Output the [X, Y] coordinate of the center of the cell containing the given text.  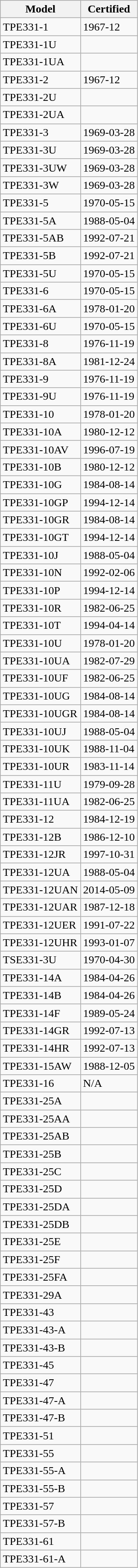
TPE331-45 [41, 1365]
TPE331-25AB [41, 1136]
TPE331-5U [41, 273]
TPE331-61-A [41, 1559]
TPE331-10GT [41, 538]
1996-07-19 [109, 449]
TPE331-43-B [41, 1348]
TPE331-12UHR [41, 942]
TPE331-8A [41, 361]
TPE331-1U [41, 44]
TPE331-11UA [41, 802]
TPE331-9U [41, 397]
TPE331-2 [41, 80]
TPE331-10U [41, 643]
TPE331-3U [41, 150]
1988-11-04 [109, 749]
TPE331-10GR [41, 520]
1997-10-31 [109, 855]
TSE331-3U [41, 960]
1982-07-29 [109, 661]
TPE331-25B [41, 1154]
TPE331-55 [41, 1453]
Certified [109, 9]
TPE331-12UAN [41, 890]
TPE331-25C [41, 1171]
1981-12-24 [109, 361]
TPE331-47 [41, 1383]
TPE331-14F [41, 1013]
TPE331-47-B [41, 1418]
TPE331-5B [41, 256]
TPE331-55-B [41, 1488]
1992-02-06 [109, 573]
TPE331-10G [41, 484]
TPE331-10R [41, 608]
TPE331-6U [41, 326]
TPE331-6A [41, 309]
TPE331-25AA [41, 1119]
TPE331-10GP [41, 502]
TPE331-12UAR [41, 907]
TPE331-10T [41, 626]
TPE331-14A [41, 978]
TPE331-1UA [41, 62]
1989-05-24 [109, 1013]
1991-07-22 [109, 925]
TPE331-3UW [41, 167]
TPE331-6 [41, 291]
1984-12-19 [109, 819]
TPE331-10AV [41, 449]
TPE331-2U [41, 97]
TPE331-43 [41, 1312]
2014-05-09 [109, 890]
TPE331-61 [41, 1541]
TPE331-25DA [41, 1207]
TPE331-10UGR [41, 713]
1986-12-10 [109, 837]
1988-12-05 [109, 1066]
TPE331-12JR [41, 855]
TPE331-10UA [41, 661]
TPE331-29A [41, 1295]
TPE331-1 [41, 27]
N/A [109, 1084]
TPE331-12UER [41, 925]
1993-01-07 [109, 942]
TPE331-25FA [41, 1277]
TPE331-15AW [41, 1066]
TPE331-25DB [41, 1224]
TPE331-57-B [41, 1524]
TPE331-12 [41, 819]
TPE331-12UA [41, 872]
TPE331-10J [41, 555]
TPE331-10B [41, 467]
TPE331-3 [41, 132]
TPE331-11U [41, 784]
1983-11-14 [109, 766]
1987-12-18 [109, 907]
TPE331-10N [41, 573]
1994-04-14 [109, 626]
TPE331-55-A [41, 1471]
TPE331-10UJ [41, 731]
TPE331-12B [41, 837]
TPE331-14HR [41, 1048]
TPE331-47-A [41, 1401]
TPE331-10UG [41, 696]
TPE331-10P [41, 590]
TPE331-43-A [41, 1330]
TPE331-25A [41, 1101]
TPE331-10A [41, 432]
1970-04-30 [109, 960]
TPE331-3W [41, 185]
TPE331-51 [41, 1436]
1979-09-28 [109, 784]
TPE331-57 [41, 1506]
TPE331-10UK [41, 749]
TPE331-9 [41, 379]
TPE331-14B [41, 995]
TPE331-5A [41, 221]
TPE331-14GR [41, 1030]
TPE331-5AB [41, 238]
TPE331-8 [41, 344]
TPE331-10UR [41, 766]
TPE331-5 [41, 203]
TPE331-16 [41, 1084]
TPE331-25D [41, 1189]
TPE331-25F [41, 1259]
TPE331-25E [41, 1242]
TPE331-10UF [41, 678]
Model [41, 9]
TPE331-2UA [41, 115]
TPE331-10 [41, 414]
